Provide the (x, y) coordinate of the cell's center where the given text is located.  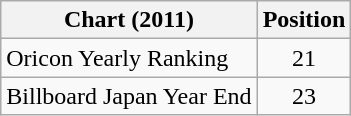
Position (304, 20)
Chart (2011) (129, 20)
Billboard Japan Year End (129, 96)
Oricon Yearly Ranking (129, 58)
21 (304, 58)
23 (304, 96)
